From the cell containing the given text, extract its center point as (X, Y) coordinate. 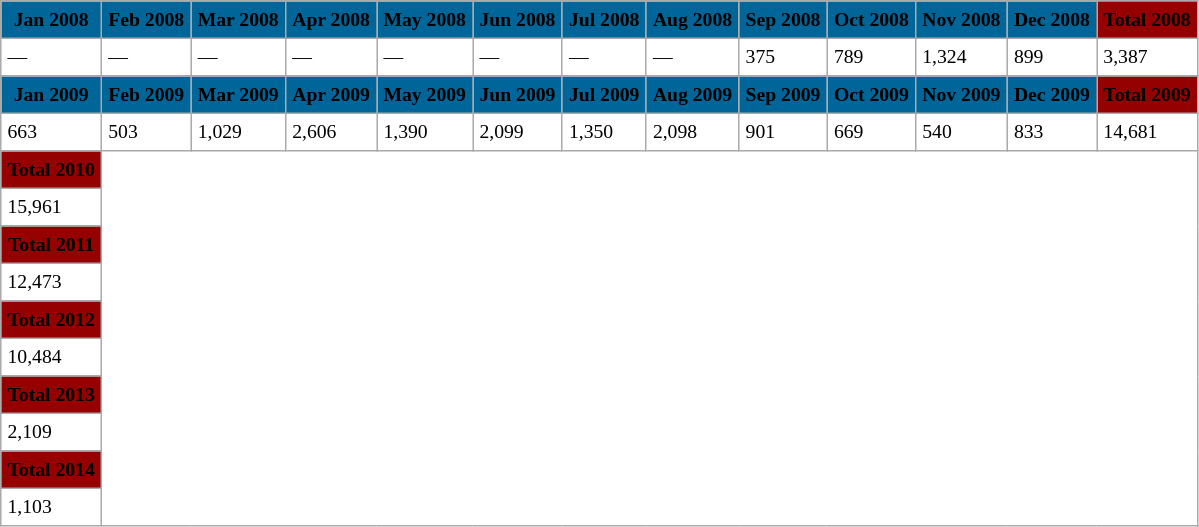
Dec 2009 (1052, 95)
503 (146, 132)
789 (871, 57)
Apr 2008 (330, 20)
Jun 2009 (518, 95)
1,029 (238, 132)
899 (1052, 57)
Total 2012 (52, 320)
Mar 2009 (238, 95)
14,681 (1148, 132)
15,961 (52, 207)
Sep 2008 (783, 20)
663 (52, 132)
Feb 2009 (146, 95)
Aug 2008 (692, 20)
1,390 (425, 132)
2,109 (52, 432)
Total 2010 (52, 170)
669 (871, 132)
May 2008 (425, 20)
1,350 (604, 132)
Nov 2009 (962, 95)
2,606 (330, 132)
540 (962, 132)
375 (783, 57)
Total 2013 (52, 395)
Jan 2008 (52, 20)
2,099 (518, 132)
Mar 2008 (238, 20)
Total 2011 (52, 245)
Jul 2009 (604, 95)
Feb 2008 (146, 20)
May 2009 (425, 95)
Aug 2009 (692, 95)
1,324 (962, 57)
Jun 2008 (518, 20)
Oct 2008 (871, 20)
2,098 (692, 132)
Sep 2009 (783, 95)
3,387 (1148, 57)
Total 2009 (1148, 95)
10,484 (52, 357)
12,473 (52, 282)
Oct 2009 (871, 95)
Jul 2008 (604, 20)
Jan 2009 (52, 95)
Total 2014 (52, 470)
Apr 2009 (330, 95)
833 (1052, 132)
Total 2008 (1148, 20)
Dec 2008 (1052, 20)
Nov 2008 (962, 20)
901 (783, 132)
1,103 (52, 507)
